Pinpoint the cell where the given text exists, returning its [x, y] midpoint coordinate. 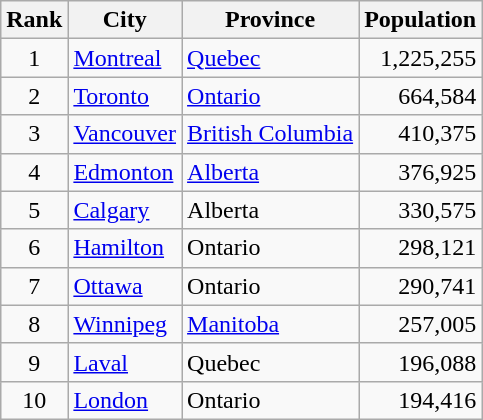
Edmonton [125, 172]
298,121 [420, 248]
376,925 [420, 172]
Population [420, 20]
194,416 [420, 400]
5 [34, 210]
City [125, 20]
3 [34, 134]
London [125, 400]
10 [34, 400]
Manitoba [270, 324]
Province [270, 20]
290,741 [420, 286]
7 [34, 286]
410,375 [420, 134]
Winnipeg [125, 324]
Toronto [125, 96]
Laval [125, 362]
Calgary [125, 210]
4 [34, 172]
Montreal [125, 58]
1 [34, 58]
330,575 [420, 210]
British Columbia [270, 134]
Rank [34, 20]
196,088 [420, 362]
664,584 [420, 96]
Vancouver [125, 134]
2 [34, 96]
8 [34, 324]
Ottawa [125, 286]
9 [34, 362]
1,225,255 [420, 58]
6 [34, 248]
Hamilton [125, 248]
257,005 [420, 324]
